From the cell containing the given text, extract its center point as [x, y] coordinate. 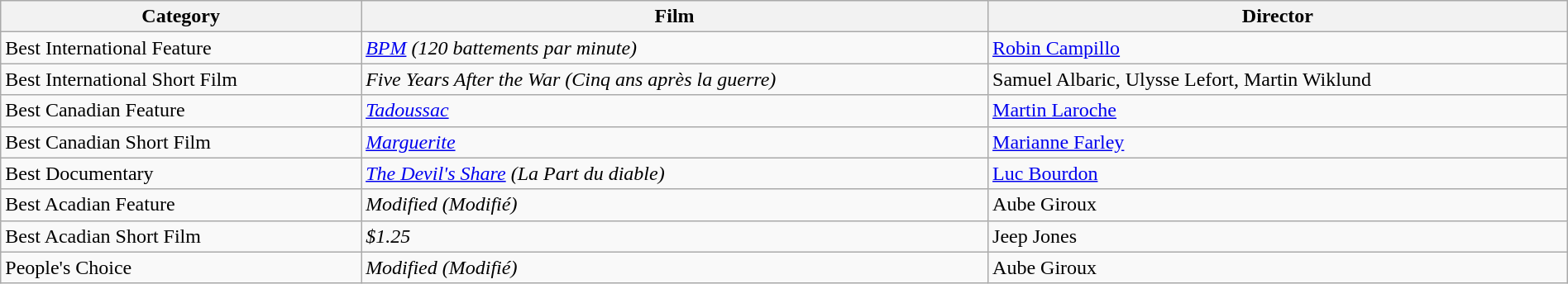
Marguerite [675, 142]
Film [675, 17]
Robin Campillo [1279, 48]
Samuel Albaric, Ulysse Lefort, Martin Wiklund [1279, 79]
Best Canadian Feature [181, 111]
Director [1279, 17]
Category [181, 17]
The Devil's Share (La Part du diable) [675, 173]
Luc Bourdon [1279, 173]
$1.25 [675, 236]
Five Years After the War (Cinq ans après la guerre) [675, 79]
Best Acadian Short Film [181, 236]
Jeep Jones [1279, 236]
Martin Laroche [1279, 111]
Best Acadian Feature [181, 205]
Best Documentary [181, 173]
Tadoussac [675, 111]
Best International Short Film [181, 79]
BPM (120 battements par minute) [675, 48]
People's Choice [181, 267]
Best International Feature [181, 48]
Best Canadian Short Film [181, 142]
Marianne Farley [1279, 142]
